Search for the cell housing the specified text and yield its (x, y) center coordinate. 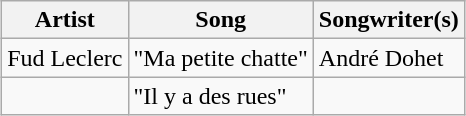
Artist (65, 20)
Songwriter(s) (388, 20)
"Il y a des rues" (220, 96)
Fud Leclerc (65, 58)
André Dohet (388, 58)
Song (220, 20)
"Ma petite chatte" (220, 58)
